For the text-containing cell, return its midpoint in (x, y) coordinate format. 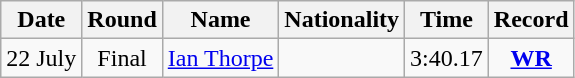
Record (531, 20)
22 July (42, 58)
Date (42, 20)
WR (531, 58)
Nationality (342, 20)
Round (122, 20)
Ian Thorpe (220, 58)
Name (220, 20)
Final (122, 58)
3:40.17 (447, 58)
Time (447, 20)
